Locate the cell with the specified text and output its [x, y] center coordinate. 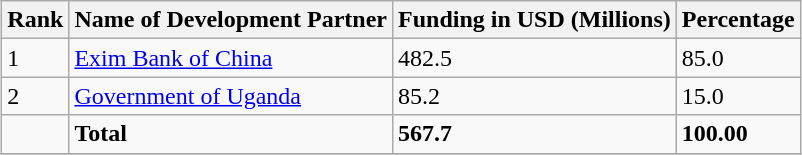
Government of Uganda [231, 96]
100.00 [738, 134]
Funding in USD (Millions) [535, 20]
Percentage [738, 20]
Rank [36, 20]
1 [36, 58]
482.5 [535, 58]
Name of Development Partner [231, 20]
Exim Bank of China [231, 58]
85.2 [535, 96]
567.7 [535, 134]
Total [231, 134]
2 [36, 96]
85.0 [738, 58]
15.0 [738, 96]
